Search for the cell housing the specified text and yield its (X, Y) center coordinate. 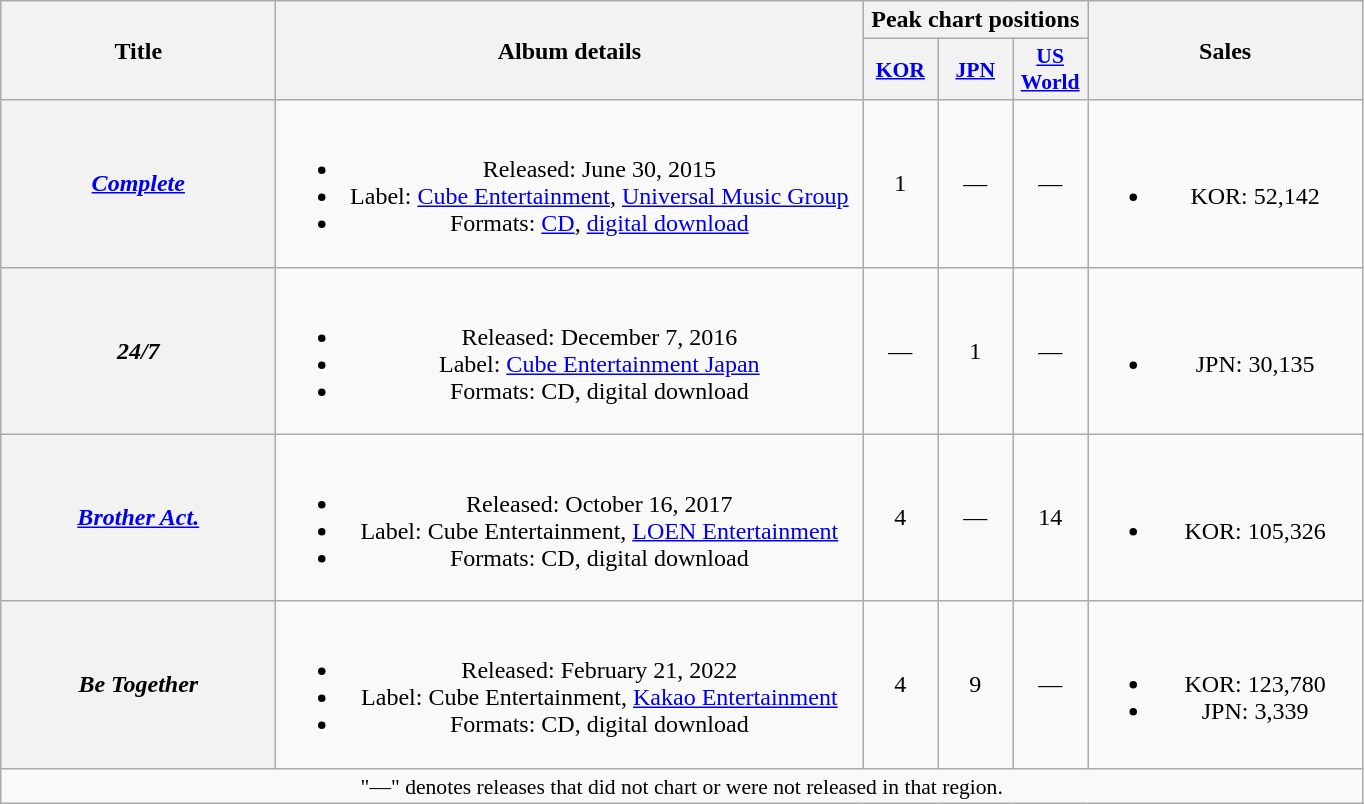
Album details (570, 50)
9 (976, 684)
Title (138, 50)
Released: October 16, 2017 Label: Cube Entertainment, LOEN EntertainmentFormats: CD, digital download (570, 518)
Be Together (138, 684)
Released: June 30, 2015 Label: Cube Entertainment, Universal Music GroupFormats: CD, digital download (570, 184)
JPN: 30,135 (1226, 350)
JPN (976, 70)
14 (1050, 518)
KOR: 52,142 (1226, 184)
Brother Act. (138, 518)
Sales (1226, 50)
KOR (900, 70)
USWorld (1050, 70)
Released: December 7, 2016 Label: Cube Entertainment JapanFormats: CD, digital download (570, 350)
Released: February 21, 2022 Label: Cube Entertainment, Kakao EntertainmentFormats: CD, digital download (570, 684)
Complete (138, 184)
Peak chart positions (976, 20)
24/7 (138, 350)
"—" denotes releases that did not chart or were not released in that region. (682, 786)
KOR: 105,326 (1226, 518)
KOR: 123,780JPN: 3,339 (1226, 684)
